Identify which cell holds the provided text, then report its (x, y) central coordinate. 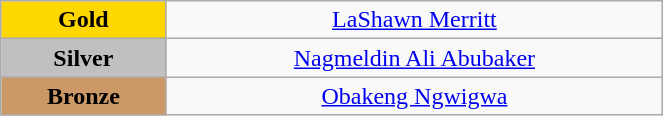
Obakeng Ngwigwa (414, 96)
Silver (84, 58)
LaShawn Merritt (414, 20)
Gold (84, 20)
Nagmeldin Ali Abubaker (414, 58)
Bronze (84, 96)
